Search for the cell housing the specified text and yield its (X, Y) center coordinate. 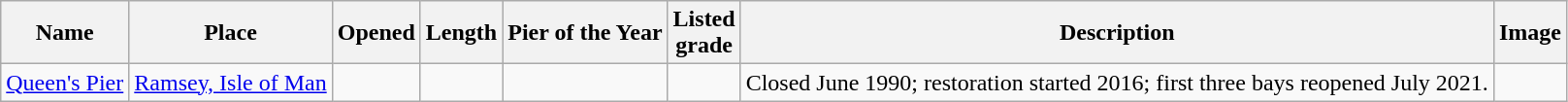
Description (1117, 33)
Pier of the Year (585, 33)
Name (65, 33)
Listedgrade (704, 33)
Opened (376, 33)
Place (231, 33)
Queen's Pier (65, 83)
Image (1529, 33)
Closed June 1990; restoration started 2016; first three bays reopened July 2021. (1117, 83)
Length (461, 33)
Ramsey, Isle of Man (231, 83)
